Scan for the cell matching the given text and deliver its (x, y) coordinate at center. 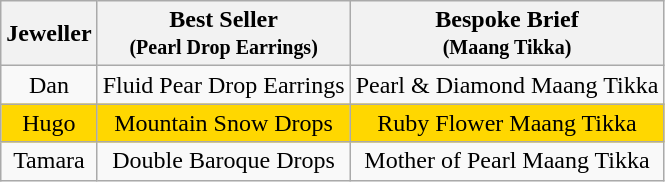
Pearl & Diamond Maang Tikka (507, 85)
Bespoke Brief(Maang Tikka) (507, 34)
Mountain Snow Drops (224, 123)
Hugo (49, 123)
Jeweller (49, 34)
Ruby Flower Maang Tikka (507, 123)
Mother of Pearl Maang Tikka (507, 161)
Fluid Pear Drop Earrings (224, 85)
Dan (49, 85)
Best Seller(Pearl Drop Earrings) (224, 34)
Double Baroque Drops (224, 161)
Tamara (49, 161)
